Scan for the cell matching the given text and deliver its (X, Y) coordinate at center. 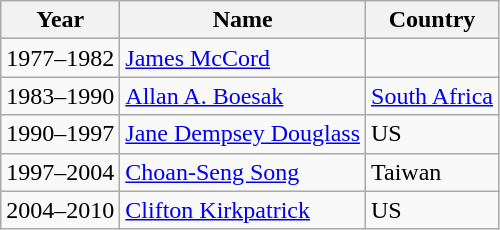
Clifton Kirkpatrick (243, 210)
South Africa (432, 96)
Taiwan (432, 172)
Year (60, 20)
Name (243, 20)
Jane Dempsey Douglass (243, 134)
James McCord (243, 58)
1977–1982 (60, 58)
Choan-Seng Song (243, 172)
2004–2010 (60, 210)
Country (432, 20)
1990–1997 (60, 134)
1997–2004 (60, 172)
Allan A. Boesak (243, 96)
1983–1990 (60, 96)
